Pinpoint the cell where the given text exists, returning its [X, Y] midpoint coordinate. 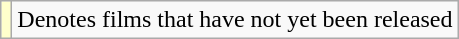
Denotes films that have not yet been released [235, 20]
